Identify which cell holds the provided text, then report its (x, y) central coordinate. 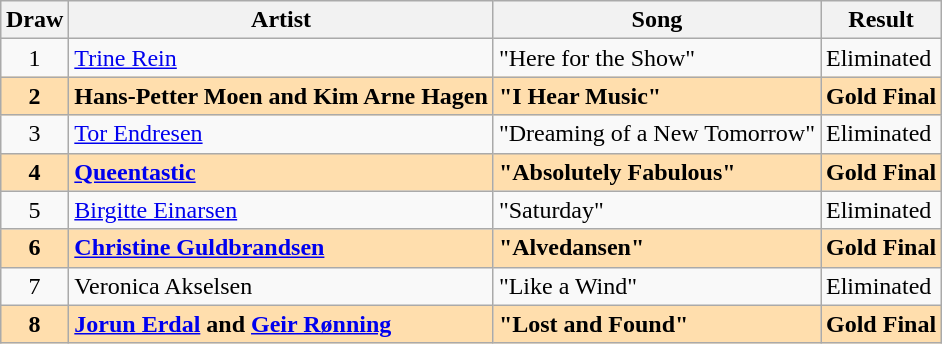
"Like a Wind" (656, 286)
"Alvedansen" (656, 248)
Veronica Akselsen (282, 286)
Trine Rein (282, 58)
8 (34, 324)
"Absolutely Fabulous" (656, 172)
"Here for the Show" (656, 58)
3 (34, 134)
"Dreaming of a New Tomorrow" (656, 134)
2 (34, 96)
Birgitte Einarsen (282, 210)
6 (34, 248)
Draw (34, 20)
Jorun Erdal and Geir Rønning (282, 324)
Song (656, 20)
Christine Guldbrandsen (282, 248)
Artist (282, 20)
"Lost and Found" (656, 324)
"Saturday" (656, 210)
1 (34, 58)
Tor Endresen (282, 134)
Result (880, 20)
"I Hear Music" (656, 96)
Queentastic (282, 172)
5 (34, 210)
4 (34, 172)
7 (34, 286)
Hans-Petter Moen and Kim Arne Hagen (282, 96)
